Output the (X, Y) coordinate of the center of the cell containing the given text.  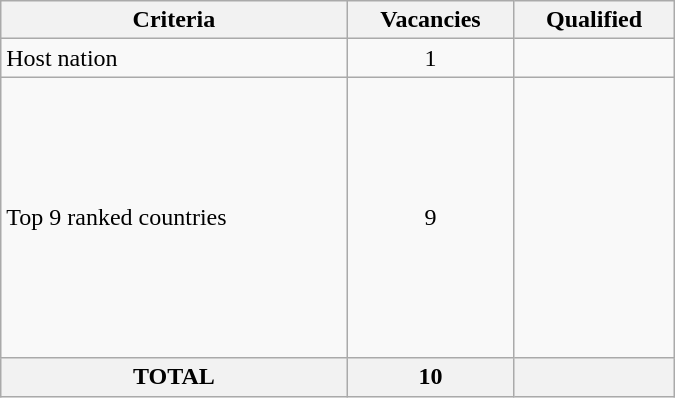
Vacancies (430, 20)
Qualified (594, 20)
10 (430, 377)
Top 9 ranked countries (174, 218)
9 (430, 218)
1 (430, 58)
Criteria (174, 20)
Host nation (174, 58)
TOTAL (174, 377)
